Pinpoint the cell where the given text exists, returning its (x, y) midpoint coordinate. 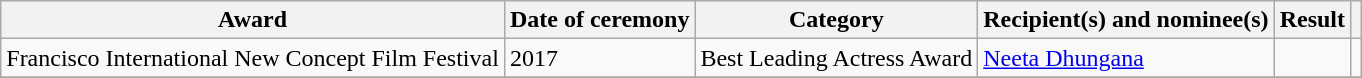
2017 (600, 58)
Neeta Dhungana (1126, 58)
Category (836, 20)
Best Leading Actress Award (836, 58)
Date of ceremony (600, 20)
Francisco International New Concept Film Festival (253, 58)
Award (253, 20)
Recipient(s) and nominee(s) (1126, 20)
Result (1312, 20)
